For the text-containing cell, return its midpoint in [x, y] coordinate format. 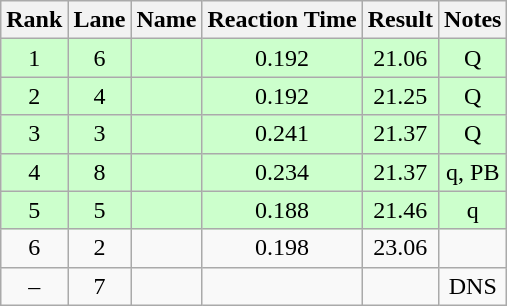
DNS [473, 286]
23.06 [400, 248]
Result [400, 20]
Notes [473, 20]
21.06 [400, 58]
21.25 [400, 96]
21.46 [400, 210]
Rank [34, 20]
8 [100, 172]
0.198 [282, 248]
0.234 [282, 172]
0.241 [282, 134]
Name [166, 20]
7 [100, 286]
Lane [100, 20]
1 [34, 58]
– [34, 286]
Reaction Time [282, 20]
q, PB [473, 172]
q [473, 210]
0.188 [282, 210]
